For the text-containing cell, return its midpoint in (X, Y) coordinate format. 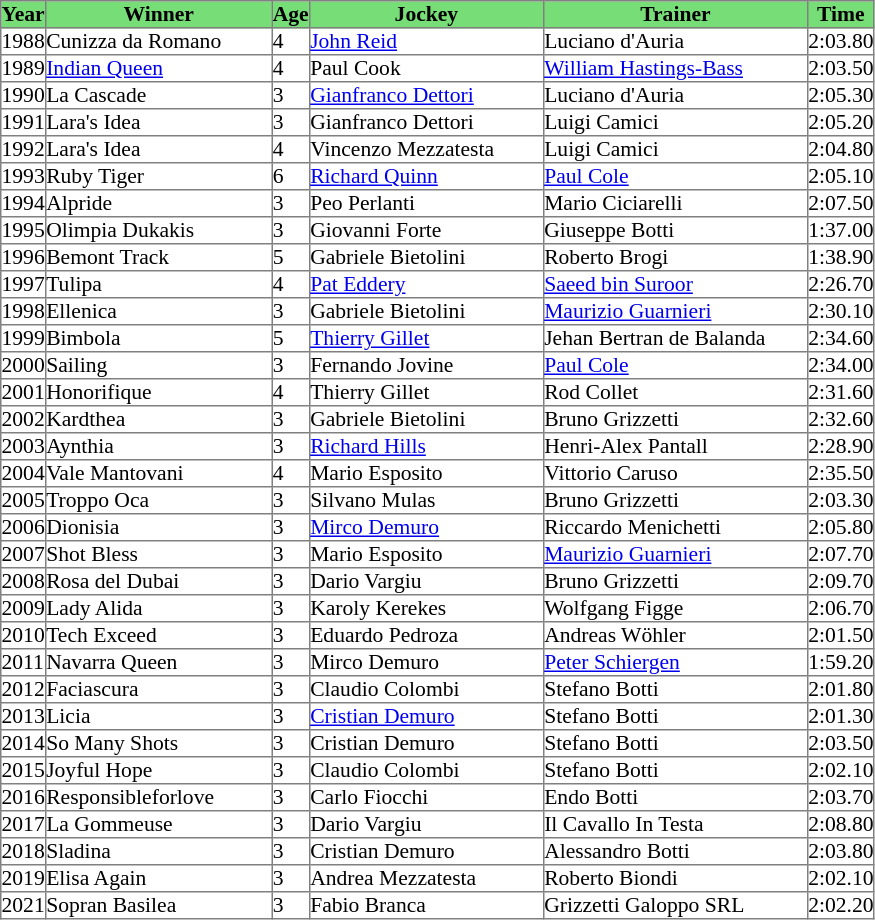
Vittorio Caruso (675, 474)
Honorifique (158, 392)
Fabio Branca (426, 906)
1999 (24, 338)
2:03.30 (840, 500)
2:34.00 (840, 366)
2005 (24, 500)
1:37.00 (840, 230)
2:31.60 (840, 392)
Andrea Mezzatesta (426, 878)
Licia (158, 716)
6 (290, 176)
Age (290, 14)
2:28.90 (840, 446)
Mario Ciciarelli (675, 204)
2:01.30 (840, 716)
2002 (24, 420)
2014 (24, 744)
Time (840, 14)
Responsibleforlove (158, 798)
Ellenica (158, 312)
2:02.20 (840, 906)
Tech Exceed (158, 636)
2:09.70 (840, 582)
Pat Eddery (426, 284)
1:59.20 (840, 662)
La Cascade (158, 96)
2:05.30 (840, 96)
Troppo Oca (158, 500)
2017 (24, 824)
2007 (24, 554)
2006 (24, 528)
William Hastings-Bass (675, 68)
2:05.10 (840, 176)
Joyful Hope (158, 770)
2:30.10 (840, 312)
2:05.80 (840, 528)
Henri-Alex Pantall (675, 446)
Il Cavallo In Testa (675, 824)
Dionisia (158, 528)
2003 (24, 446)
Richard Hills (426, 446)
Shot Bless (158, 554)
2011 (24, 662)
Andreas Wöhler (675, 636)
Grizzetti Galoppo SRL (675, 906)
Fernando Jovine (426, 366)
Navarra Queen (158, 662)
Rosa del Dubai (158, 582)
2018 (24, 852)
La Gommeuse (158, 824)
1995 (24, 230)
Olimpia Dukakis (158, 230)
Carlo Fiocchi (426, 798)
Saeed bin Suroor (675, 284)
Faciascura (158, 690)
So Many Shots (158, 744)
1997 (24, 284)
2021 (24, 906)
Elisa Again (158, 878)
2015 (24, 770)
Wolfgang Figge (675, 608)
Bemont Track (158, 258)
Jehan Bertran de Balanda (675, 338)
Aynthia (158, 446)
2:03.70 (840, 798)
Sopran Basilea (158, 906)
Lady Alida (158, 608)
2:06.70 (840, 608)
2:01.80 (840, 690)
Peo Perlanti (426, 204)
Bimbola (158, 338)
Sailing (158, 366)
Riccardo Menichetti (675, 528)
Jockey (426, 14)
Roberto Brogi (675, 258)
2016 (24, 798)
2:07.50 (840, 204)
Eduardo Pedroza (426, 636)
2:08.80 (840, 824)
2:01.50 (840, 636)
Cunizza da Romano (158, 42)
1998 (24, 312)
Winner (158, 14)
Year (24, 14)
2000 (24, 366)
Giuseppe Botti (675, 230)
Trainer (675, 14)
Paul Cook (426, 68)
2012 (24, 690)
1994 (24, 204)
Indian Queen (158, 68)
2:35.50 (840, 474)
Ruby Tiger (158, 176)
2009 (24, 608)
Silvano Mulas (426, 500)
Kardthea (158, 420)
1992 (24, 150)
2008 (24, 582)
2:07.70 (840, 554)
Rod Collet (675, 392)
2:05.20 (840, 122)
Richard Quinn (426, 176)
1996 (24, 258)
John Reid (426, 42)
2010 (24, 636)
1990 (24, 96)
2004 (24, 474)
Karoly Kerekes (426, 608)
2019 (24, 878)
1989 (24, 68)
Vale Mantovani (158, 474)
Alessandro Botti (675, 852)
2001 (24, 392)
Roberto Biondi (675, 878)
2:32.60 (840, 420)
Giovanni Forte (426, 230)
1991 (24, 122)
1:38.90 (840, 258)
1993 (24, 176)
Sladina (158, 852)
2:26.70 (840, 284)
Alpride (158, 204)
2:34.60 (840, 338)
Vincenzo Mezzatesta (426, 150)
2:04.80 (840, 150)
1988 (24, 42)
Endo Botti (675, 798)
Peter Schiergen (675, 662)
Tulipa (158, 284)
2013 (24, 716)
